Detect which cell encompasses the target text, then output its (X, Y) center coordinate. 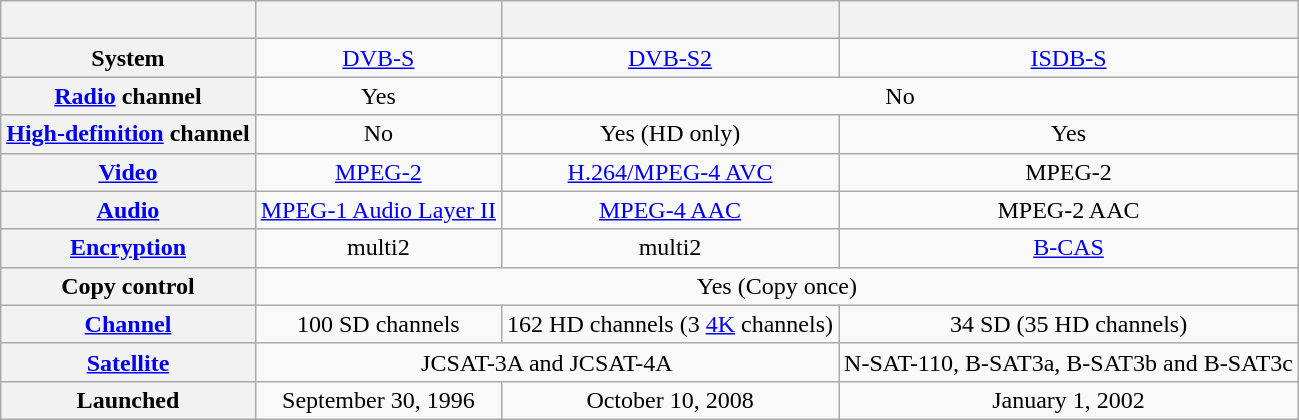
Video (128, 172)
MPEG-1 Audio Layer II (378, 210)
MPEG-4 AAC (670, 210)
DVB-S2 (670, 58)
Yes (Copy once) (776, 286)
High-definition channel (128, 134)
October 10, 2008 (670, 400)
N-SAT-110, B-SAT3a, B-SAT3b and B-SAT3c (1069, 362)
JCSAT-3A and JCSAT-4A (546, 362)
100 SD channels (378, 324)
January 1, 2002 (1069, 400)
Satellite (128, 362)
Encryption (128, 248)
DVB-S (378, 58)
Launched (128, 400)
162 HD channels (3 4K channels) (670, 324)
September 30, 1996 (378, 400)
MPEG-2 AAC (1069, 210)
B-CAS (1069, 248)
H.264/MPEG-4 AVC (670, 172)
Audio (128, 210)
System (128, 58)
Yes (HD only) (670, 134)
Radio channel (128, 96)
ISDB-S (1069, 58)
34 SD (35 HD channels) (1069, 324)
Channel (128, 324)
Copy control (128, 286)
